Output the [X, Y] coordinate of the center of the cell containing the given text.  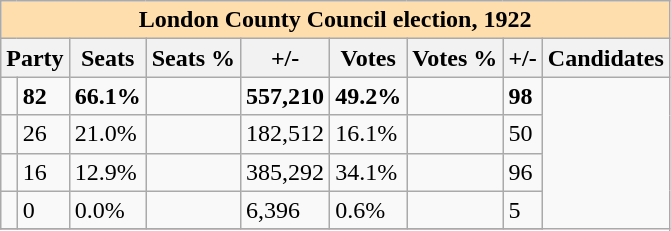
0.6% [368, 210]
16 [43, 172]
82 [43, 96]
Votes [368, 58]
Seats [108, 58]
66.1% [108, 96]
Votes % [455, 58]
Party [35, 58]
6,396 [286, 210]
96 [522, 172]
London County Council election, 1922 [336, 20]
0.0% [108, 210]
5 [522, 210]
21.0% [108, 134]
182,512 [286, 134]
50 [522, 134]
0 [43, 210]
16.1% [368, 134]
12.9% [108, 172]
49.2% [368, 96]
Candidates [606, 58]
385,292 [286, 172]
26 [43, 134]
Seats % [193, 58]
34.1% [368, 172]
557,210 [286, 96]
98 [522, 96]
